Detect which cell encompasses the target text, then output its [x, y] center coordinate. 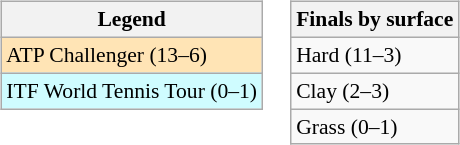
ATP Challenger (13–6) [132, 55]
Hard (11–3) [374, 55]
Grass (0–1) [374, 127]
Clay (2–3) [374, 91]
Legend [132, 20]
Finals by surface [374, 20]
ITF World Tennis Tour (0–1) [132, 91]
